For the text-containing cell, return its midpoint in [x, y] coordinate format. 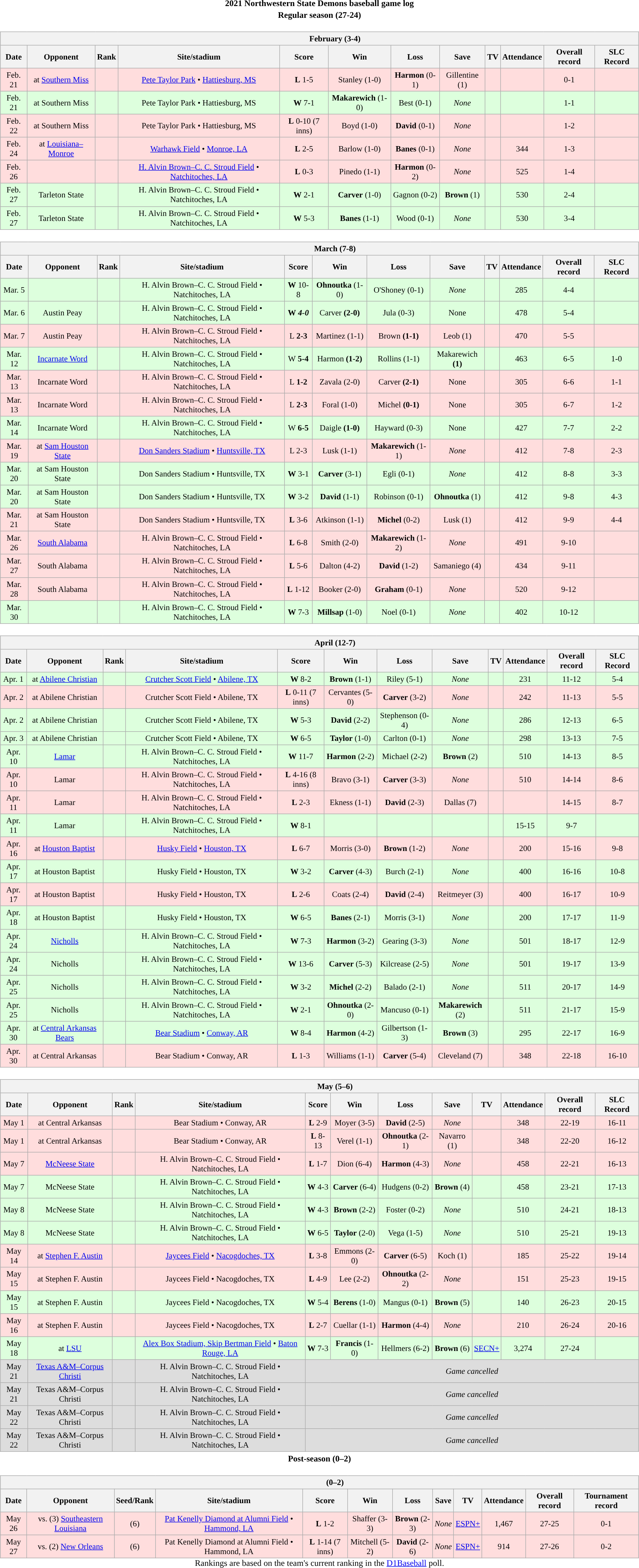
Mar. 14 [14, 428]
Mitchell (5-2) [370, 1547]
David (1-2) [399, 566]
Koch (1) [452, 1256]
Zavala (2-0) [339, 382]
25-22 [570, 1256]
Robinson (0-1) [399, 497]
427 [521, 428]
L 2-7 [318, 1325]
Feb. 22 [14, 126]
17-13 [617, 1187]
Feb. 26 [14, 172]
12-9 [617, 941]
14-9 [617, 986]
231 [525, 679]
20-16 [617, 1325]
David (2-4) [404, 894]
May (5–6) [319, 1086]
Michel (0-2) [399, 520]
Harmon (4-2) [350, 1033]
15-15 [525, 825]
May 18 [14, 1348]
3-3 [617, 474]
Carlton (0-1) [404, 738]
16-12 [617, 1141]
16-13 [617, 1164]
15-16 [572, 849]
May 14 [14, 1256]
6-6 [569, 382]
295 [525, 1033]
Harmon (4-3) [405, 1164]
1-3 [569, 149]
3-4 [569, 218]
Tournament record [606, 1500]
20-15 [617, 1302]
L 1-5 [304, 80]
Ohnoutka (1-0) [339, 289]
914 [504, 1547]
Brown (2-3) [413, 1524]
Hayward (0-3) [399, 428]
Harmon (1-2) [339, 359]
L 5-6 [298, 566]
Makarewich (1) [457, 359]
3,274 [523, 1348]
491 [521, 543]
L 2-6 [301, 894]
Vega (1-5) [405, 1233]
David (1-1) [339, 497]
Cervantes (5-0) [350, 697]
Best (0-1) [415, 103]
Daigle (1-0) [339, 428]
at Central Arkansas Bears [65, 1033]
Leob (1) [457, 336]
Alex Box Stadium, Skip Bertman Field • Baton Rouge, LA [220, 1348]
Taylor (1-0) [350, 738]
Reitmeyer (3) [460, 894]
at Louisiana–Monroe [61, 149]
May 26 [14, 1524]
vs. (2) New Orleans [71, 1547]
525 [522, 172]
David (2-3) [404, 803]
Gillentine (1) [462, 80]
14-14 [572, 780]
13-13 [572, 738]
Warhawk Field • Monroe, LA [199, 149]
May 27 [14, 1547]
Morris (3-0) [350, 849]
Lee (2-2) [354, 1279]
9-11 [569, 566]
L 4-9 [318, 1279]
9-7 [572, 825]
Carver (1-0) [359, 195]
151 [523, 1279]
Ohnoutka (1) [457, 497]
25-21 [570, 1233]
Seed/Rank [135, 1500]
Verel (1-1) [354, 1141]
Harmon (3-2) [350, 941]
Booker (2-0) [339, 589]
March (7-8) [319, 248]
26-24 [570, 1325]
L 3-8 [318, 1256]
434 [521, 566]
9-9 [569, 520]
Carver (6-5) [405, 1256]
Francis (1-0) [354, 1348]
16-16 [572, 872]
14-15 [572, 803]
Williams (1-1) [350, 1056]
8-5 [617, 756]
(0–2) [319, 1482]
Apr. 16 [14, 849]
520 [521, 589]
Graham (0-1) [399, 589]
Mar. 21 [14, 520]
478 [521, 313]
Brown (1-2) [404, 849]
20-17 [572, 986]
Morris (3-1) [404, 917]
8-7 [617, 803]
Moyer (3-5) [354, 1123]
27-26 [550, 1547]
SECN+ [487, 1348]
Brown (2-2) [354, 1210]
140 [523, 1302]
Emmons (2-0) [354, 1256]
Mar. 19 [14, 450]
Kilcrease (2-5) [404, 964]
24-21 [570, 1210]
Apr. 1 [14, 679]
Millsap (1-0) [339, 612]
Foral (1-0) [339, 405]
11-9 [617, 917]
1-4 [569, 172]
May 16 [14, 1325]
Coats (2-4) [350, 894]
Bravo (3-1) [350, 780]
Navarro (1) [452, 1141]
L 6-8 [298, 543]
10-8 [617, 872]
21-17 [572, 1010]
18-13 [617, 1210]
Makarewich (1-2) [399, 543]
Taylor (2-0) [354, 1233]
Carver (2-0) [339, 313]
L 4-16 (8 inns) [301, 780]
L 1-14 (7 inns) [325, 1547]
Ekness (1-1) [350, 803]
12-13 [572, 720]
Pinedo (1-1) [359, 172]
18-17 [572, 941]
9-10 [569, 543]
298 [525, 738]
L 1-7 [318, 1164]
Foster (0-2) [405, 1210]
W 8-4 [301, 1033]
L 3-6 [298, 520]
22-19 [570, 1123]
W 8-2 [301, 679]
16-9 [617, 1033]
Stanley (1-0) [359, 80]
14-13 [572, 756]
15-9 [617, 1010]
2-2 [617, 428]
Apr. 18 [14, 917]
Samaniego (4) [457, 566]
W 3-1 [298, 474]
22-18 [572, 1056]
Martinez (1-1) [339, 336]
Mar. 6 [14, 313]
Atkinson (1-1) [339, 520]
16-10 [617, 1056]
David (0-1) [415, 126]
Apr. 3 [14, 738]
Carver (3-3) [404, 780]
Makarewich (2) [460, 1010]
22-20 [570, 1141]
Carver (5-4) [404, 1056]
Lusk (1-1) [339, 450]
16-11 [617, 1123]
Cleveland (7) [460, 1056]
at LSU [70, 1348]
Noel (0-1) [399, 612]
Harmon (4-4) [405, 1325]
Michel (0-1) [399, 405]
Brown (3) [460, 1033]
285 [521, 289]
286 [525, 720]
10-9 [617, 894]
27-25 [550, 1524]
Ohnoutka (2-0) [350, 1010]
L 2-5 [304, 149]
Berens (1-0) [354, 1302]
David (2-5) [405, 1123]
402 [521, 612]
Burch (2-1) [404, 872]
Michael (2-2) [404, 756]
L 0-3 [304, 172]
Brown (1) [462, 195]
Mar. 12 [14, 359]
19-17 [572, 964]
Mar. 28 [14, 589]
16-17 [572, 894]
22-21 [570, 1164]
Mar. 7 [14, 336]
Carver (2-1) [399, 382]
Feb. 24 [14, 149]
27-24 [570, 1348]
Jula (0-3) [399, 313]
8-6 [617, 780]
Brown (4) [452, 1187]
Mar. 26 [14, 543]
Gilbertson (1-3) [404, 1033]
470 [521, 336]
Michel (2-2) [350, 986]
19-13 [617, 1233]
Harmon (0-1) [415, 80]
O'Shoney (0-1) [399, 289]
Gearing (3-3) [404, 941]
Hellmers (6-2) [405, 1348]
Banes (2-1) [350, 917]
11-13 [572, 697]
Dion (6-4) [354, 1164]
Mar. 5 [14, 289]
25-23 [570, 1279]
210 [523, 1325]
February (3-4) [319, 38]
17-17 [572, 917]
0-2 [606, 1547]
Makarewich (1-0) [359, 103]
19-14 [617, 1256]
W 7-1 [304, 103]
1-0 [617, 359]
185 [523, 1256]
Mancuso (0-1) [404, 1010]
4-3 [617, 497]
9-12 [569, 589]
Dallas (7) [460, 803]
Rollins (1-1) [399, 359]
Lusk (1) [457, 520]
April (12-7) [319, 643]
David (2-6) [413, 1547]
Harmon (0-2) [415, 172]
Riley (5-1) [404, 679]
Ohnoutka (2-1) [405, 1141]
Boyd (1-0) [359, 126]
Hudgens (0-2) [405, 1187]
L 8-13 [318, 1141]
Makarewich (1-1) [399, 450]
Harmon (2-2) [350, 756]
2-4 [569, 195]
344 [522, 149]
Banes (1-1) [359, 218]
7-5 [617, 738]
Shaffer (3-3) [370, 1524]
Gagnon (0-2) [415, 195]
Dalton (4-2) [339, 566]
1,467 [504, 1524]
Smith (2-0) [339, 543]
W 11-7 [301, 756]
Cuellar (1-1) [354, 1325]
23-21 [570, 1187]
Brown (5) [452, 1302]
L 1-12 [298, 589]
W 4-0 [298, 313]
Carver (3-1) [339, 474]
Mar. 30 [14, 612]
Carver (6-4) [354, 1187]
Carver (3-2) [404, 697]
Egli (0-1) [399, 474]
22-17 [572, 1033]
7-8 [569, 450]
Balado (2-1) [404, 986]
Barlow (1-0) [359, 149]
Brown (2) [460, 756]
L 6-7 [301, 849]
Stephenson (0-4) [404, 720]
13-9 [617, 964]
242 [525, 697]
Wood (0-1) [415, 218]
26-23 [570, 1302]
Mangus (0-1) [405, 1302]
L 0-10 (7 inns) [304, 126]
463 [521, 359]
Ohnoutka (2-2) [405, 1279]
6-7 [569, 405]
Banes (0-1) [415, 149]
11-12 [572, 679]
vs. (3) Southeastern Louisiana [71, 1524]
10-12 [569, 612]
L 0-11 (7 inns) [301, 697]
Mar. 27 [14, 566]
W 13-6 [301, 964]
8-8 [569, 474]
7-7 [569, 428]
Carver (4-3) [350, 872]
Carver (5-3) [350, 964]
2-3 [617, 450]
W 8-1 [301, 825]
19-15 [617, 1279]
Brown (6) [452, 1348]
David (2-2) [350, 720]
L 1-3 [301, 1056]
W 10-8 [298, 289]
L 2-9 [318, 1123]
